Detect which cell encompasses the target text, then output its [x, y] center coordinate. 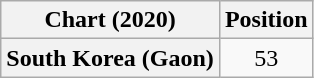
Chart (2020) [110, 20]
Position [266, 20]
South Korea (Gaon) [110, 58]
53 [266, 58]
